Determine the [X, Y] coordinate at the center of the cell enclosing the given text.  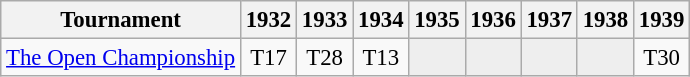
Tournament [121, 20]
1934 [381, 20]
1937 [549, 20]
1938 [605, 20]
The Open Championship [121, 58]
1932 [268, 20]
T17 [268, 58]
1939 [661, 20]
1936 [493, 20]
T13 [381, 58]
1935 [437, 20]
T28 [325, 58]
T30 [661, 58]
1933 [325, 20]
